Find where the given text appears and provide that cell's center as [x, y] coordinate. 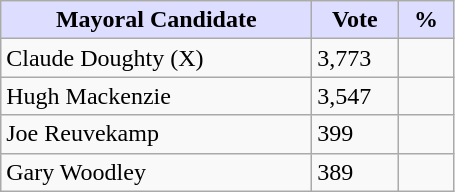
Gary Woodley [156, 172]
Vote [355, 20]
3,547 [355, 96]
Hugh Mackenzie [156, 96]
3,773 [355, 58]
% [426, 20]
389 [355, 172]
Claude Doughty (X) [156, 58]
399 [355, 134]
Joe Reuvekamp [156, 134]
Mayoral Candidate [156, 20]
